Identify which cell holds the provided text, then report its (x, y) central coordinate. 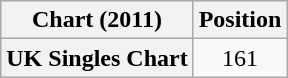
Chart (2011) (97, 20)
Position (240, 20)
161 (240, 58)
UK Singles Chart (97, 58)
